Scan for the cell matching the given text and deliver its [x, y] coordinate at center. 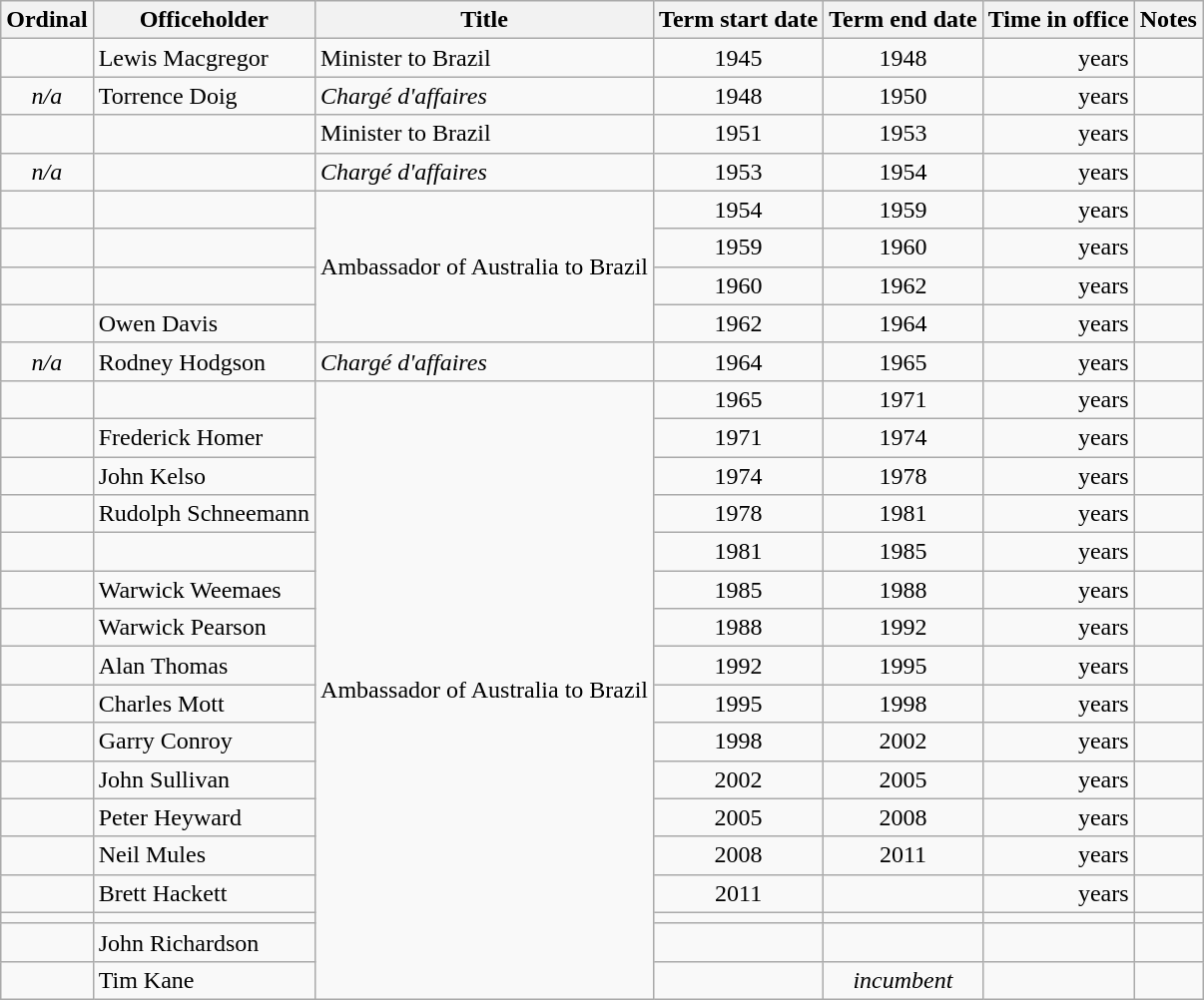
Alan Thomas [204, 666]
John Sullivan [204, 779]
Frederick Homer [204, 437]
Torrence Doig [204, 96]
Tim Kane [204, 980]
Title [485, 20]
John Richardson [204, 942]
Charles Mott [204, 704]
Neil Mules [204, 855]
Rodney Hodgson [204, 361]
Brett Hackett [204, 893]
Term start date [739, 20]
1945 [739, 58]
John Kelso [204, 476]
Time in office [1058, 20]
Peter Heyward [204, 817]
Lewis Macgregor [204, 58]
Warwick Weemaes [204, 590]
1951 [739, 134]
Owen Davis [204, 323]
Garry Conroy [204, 742]
Ordinal [47, 20]
1950 [903, 96]
Warwick Pearson [204, 628]
Rudolph Schneemann [204, 514]
incumbent [903, 980]
Term end date [903, 20]
Notes [1168, 20]
Officeholder [204, 20]
